Identify which cell holds the provided text, then report its (x, y) central coordinate. 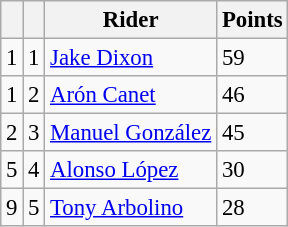
46 (252, 95)
9 (12, 208)
Manuel González (131, 133)
4 (34, 170)
Alonso López (131, 170)
30 (252, 170)
3 (34, 133)
Jake Dixon (131, 58)
Tony Arbolino (131, 208)
Rider (131, 20)
28 (252, 208)
Points (252, 20)
45 (252, 133)
59 (252, 58)
Arón Canet (131, 95)
